Pinpoint the cell where the given text exists, returning its [X, Y] midpoint coordinate. 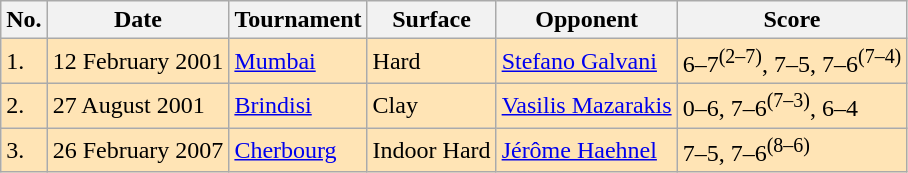
Mumbai [298, 62]
Date [138, 20]
Indoor Hard [432, 150]
Surface [432, 20]
Vasilis Mazarakis [586, 106]
27 August 2001 [138, 106]
Clay [432, 106]
Opponent [586, 20]
No. [24, 20]
6–7(2–7), 7–5, 7–6(7–4) [792, 62]
0–6, 7–6(7–3), 6–4 [792, 106]
7–5, 7–6(8–6) [792, 150]
Cherbourg [298, 150]
26 February 2007 [138, 150]
3. [24, 150]
Brindisi [298, 106]
Tournament [298, 20]
Hard [432, 62]
Jérôme Haehnel [586, 150]
Stefano Galvani [586, 62]
12 February 2001 [138, 62]
Score [792, 20]
1. [24, 62]
2. [24, 106]
